Return the [x, y] coordinate for the center point of the cell that contains the specified text.  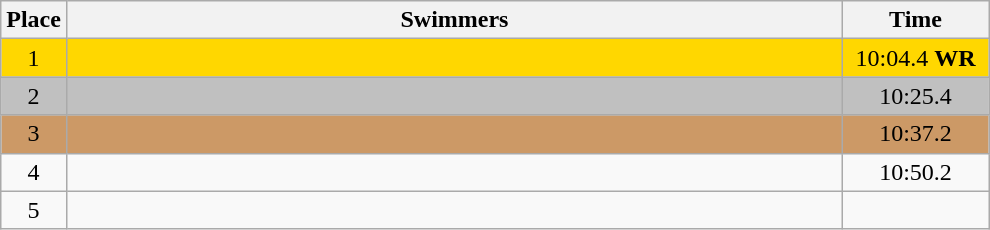
Time [916, 20]
Place [34, 20]
3 [34, 134]
2 [34, 96]
10:04.4 WR [916, 58]
Swimmers [454, 20]
10:37.2 [916, 134]
1 [34, 58]
5 [34, 210]
10:50.2 [916, 172]
10:25.4 [916, 96]
4 [34, 172]
